Find where the given text appears and provide that cell's center as [x, y] coordinate. 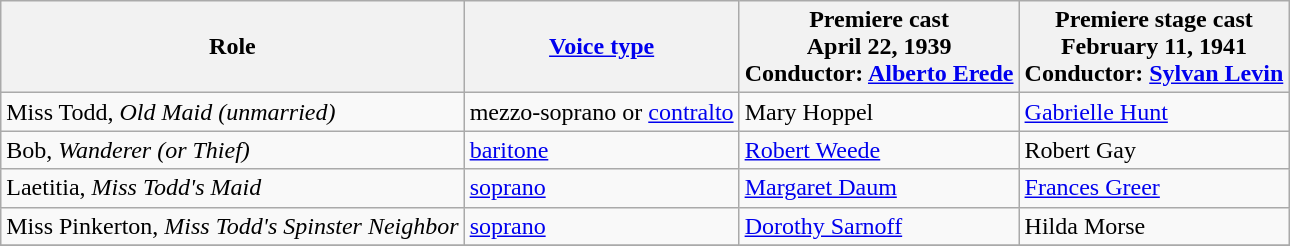
Robert Weede [879, 150]
Mary Hoppel [879, 112]
Voice type [602, 47]
Miss Pinkerton, Miss Todd's Spinster Neighbor [232, 226]
Frances Greer [1154, 188]
baritone [602, 150]
Premiere stage castFebruary 11, 1941Conductor: Sylvan Levin [1154, 47]
Hilda Morse [1154, 226]
Premiere castApril 22, 1939Conductor: Alberto Erede [879, 47]
Miss Todd, Old Maid (unmarried) [232, 112]
Laetitia, Miss Todd's Maid [232, 188]
Gabrielle Hunt [1154, 112]
Role [232, 47]
mezzo-soprano or contralto [602, 112]
Margaret Daum [879, 188]
Dorothy Sarnoff [879, 226]
Robert Gay [1154, 150]
Bob, Wanderer (or Thief) [232, 150]
